Identify which cell holds the provided text, then report its (x, y) central coordinate. 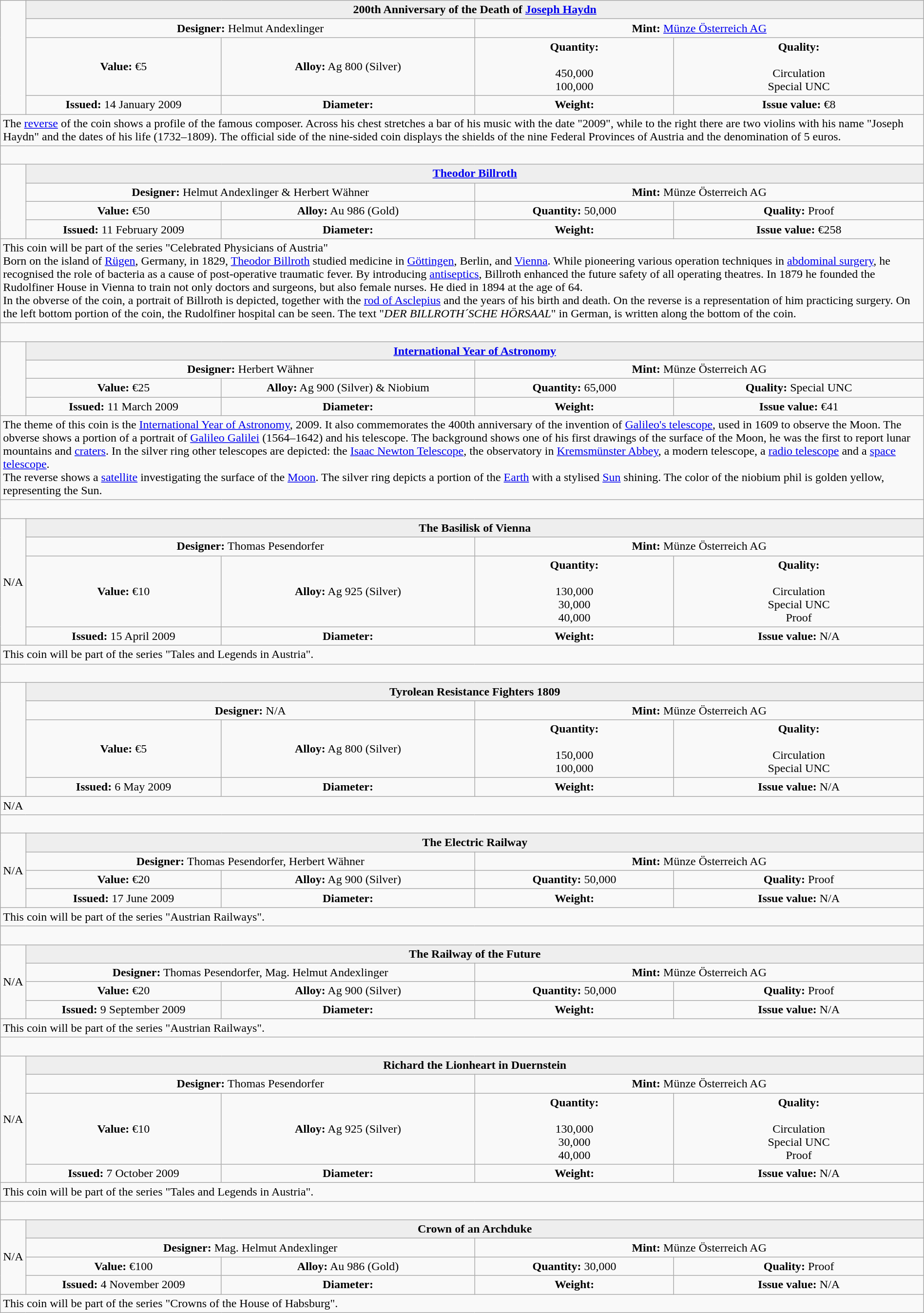
Designer: Thomas Pesendorfer, Herbert Wähner (250, 861)
Issue value: €8 (799, 105)
Issued: 17 June 2009 (124, 898)
Issued: 9 September 2009 (124, 1009)
The Basilisk of Vienna (475, 528)
Issued: 7 October 2009 (124, 1174)
The Electric Railway (475, 843)
This coin will be part of the series "Crowns of the House of Habsburg". (462, 1303)
Issued: 6 May 2009 (124, 787)
Quality: Special UNC (799, 388)
The Railway of the Future (475, 954)
Crown of an Archduke (475, 1229)
Tyrolean Resistance Fighters 1809 (475, 692)
Issued: 14 January 2009 (124, 105)
Designer: Mag. Helmut Andexlinger (250, 1248)
Designer: Herbert Wähner (250, 369)
Quantity: 65,000 (574, 388)
Quantity: 30,000 (574, 1266)
Alloy: Ag 900 (Silver) & Niobium (348, 388)
Issued: 4 November 2009 (124, 1285)
Theodor Billroth (475, 174)
Value: €25 (124, 388)
Issued: 15 April 2009 (124, 636)
Value: €50 (124, 211)
Quantity:450,000 100,000 (574, 66)
Value: €100 (124, 1266)
Designer: Helmut Andexlinger (250, 28)
Quantity:150,000 100,000 (574, 749)
Designer: Helmut Andexlinger & Herbert Wähner (250, 192)
Issued: 11 February 2009 (124, 229)
Issue value: €41 (799, 406)
Designer: Thomas Pesendorfer, Mag. Helmut Andexlinger (250, 972)
Richard the Lionheart in Duernstein (475, 1065)
Issue value: €258 (799, 229)
Designer: N/A (250, 710)
International Year of Astronomy (475, 350)
200th Anniversary of the Death of Joseph Haydn (475, 10)
Issued: 11 March 2009 (124, 406)
